Scan for the cell matching the given text and deliver its [X, Y] coordinate at center. 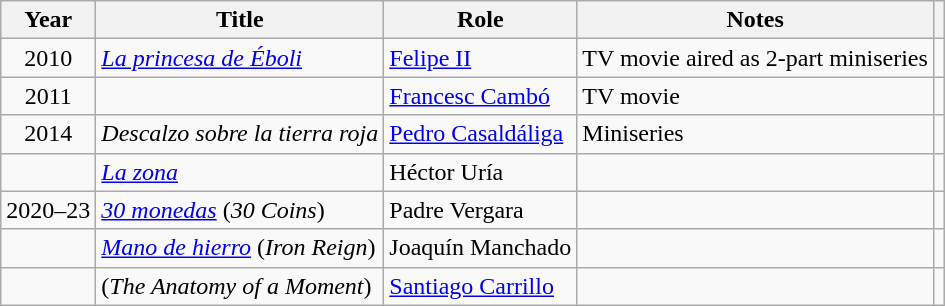
Title [240, 20]
2010 [48, 58]
Role [480, 20]
(The Anatomy of a Moment) [240, 286]
Santiago Carrillo [480, 286]
30 monedas (30 Coins) [240, 210]
Padre Vergara [480, 210]
La zona [240, 172]
TV movie [756, 96]
2020–23 [48, 210]
Notes [756, 20]
Mano de hierro (Iron Reign) [240, 248]
2014 [48, 134]
Felipe II [480, 58]
Joaquín Manchado [480, 248]
Descalzo sobre la tierra roja [240, 134]
Miniseries [756, 134]
Francesc Cambó [480, 96]
Year [48, 20]
2011 [48, 96]
Héctor Uría [480, 172]
TV movie aired as 2-part miniseries [756, 58]
La princesa de Éboli [240, 58]
Pedro Casaldáliga [480, 134]
